Provide the (x, y) coordinate of the cell's center where the given text is located.  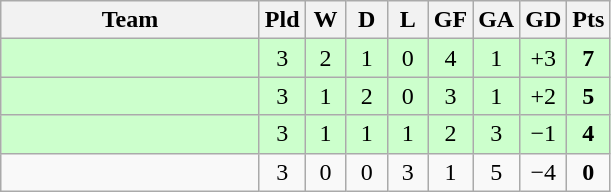
+2 (544, 96)
Pts (588, 20)
Team (130, 20)
GA (496, 20)
−1 (544, 134)
GF (450, 20)
GD (544, 20)
7 (588, 58)
W (326, 20)
Pld (282, 20)
L (408, 20)
+3 (544, 58)
−4 (544, 172)
D (366, 20)
